Detect which cell encompasses the target text, then output its (x, y) center coordinate. 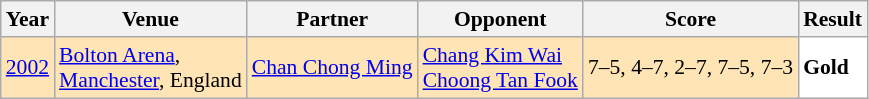
7–5, 4–7, 2–7, 7–5, 7–3 (690, 68)
Partner (332, 19)
Opponent (500, 19)
Chan Chong Ming (332, 68)
Score (690, 19)
Result (832, 19)
Chang Kim Wai Choong Tan Fook (500, 68)
2002 (28, 68)
Gold (832, 68)
Bolton Arena,Manchester, England (150, 68)
Year (28, 19)
Venue (150, 19)
